Identify which cell holds the provided text, then report its (x, y) central coordinate. 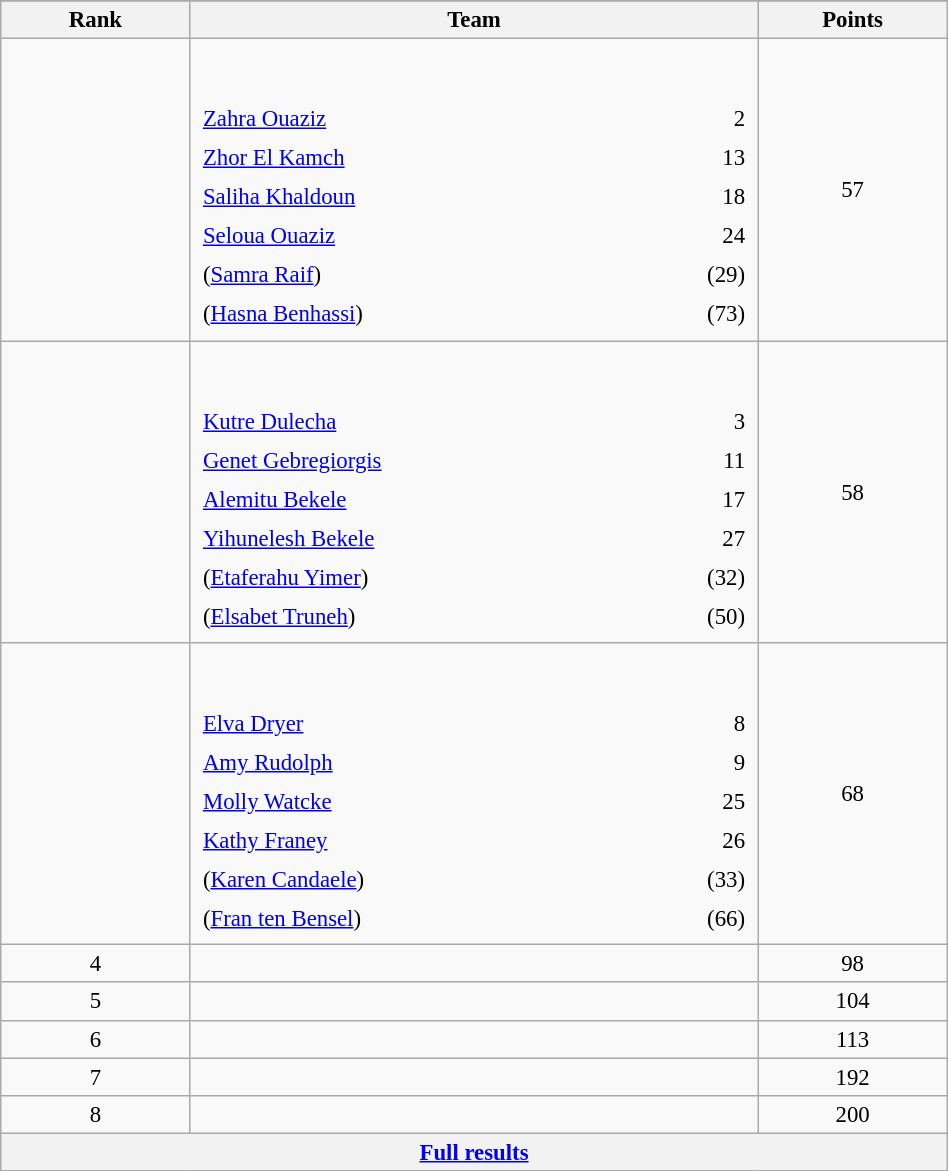
Zhor El Kamch (412, 158)
200 (852, 1114)
5 (96, 1002)
3 (695, 421)
25 (690, 801)
Elva Dryer 8 Amy Rudolph 9 Molly Watcke 25 Kathy Franey 26 (Karen Candaele) (33) (Fran ten Bensel) (66) (474, 794)
Molly Watcke (413, 801)
58 (852, 492)
(Elsabet Truneh) (417, 616)
(Hasna Benhassi) (412, 314)
Team (474, 20)
(29) (690, 275)
Elva Dryer (413, 723)
7 (96, 1077)
Alemitu Bekele (417, 499)
(Karen Candaele) (413, 880)
17 (695, 499)
Points (852, 20)
(Samra Raif) (412, 275)
Kathy Franey (413, 840)
(50) (695, 616)
Zahra Ouaziz (412, 119)
11 (695, 460)
57 (852, 190)
Zahra Ouaziz 2 Zhor El Kamch 13 Saliha Khaldoun 18 Seloua Ouaziz 24 (Samra Raif) (29) (Hasna Benhassi) (73) (474, 190)
Kutre Dulecha (417, 421)
18 (690, 197)
68 (852, 794)
104 (852, 1002)
Amy Rudolph (413, 762)
26 (690, 840)
Full results (474, 1152)
(32) (695, 577)
(Fran ten Bensel) (413, 919)
Seloua Ouaziz (412, 236)
(33) (690, 880)
9 (690, 762)
Genet Gebregiorgis (417, 460)
192 (852, 1077)
6 (96, 1039)
98 (852, 964)
27 (695, 538)
Rank (96, 20)
24 (690, 236)
13 (690, 158)
4 (96, 964)
(66) (690, 919)
113 (852, 1039)
(73) (690, 314)
2 (690, 119)
(Etaferahu Yimer) (417, 577)
Kutre Dulecha 3 Genet Gebregiorgis 11 Alemitu Bekele 17 Yihunelesh Bekele 27 (Etaferahu Yimer) (32) (Elsabet Truneh) (50) (474, 492)
Yihunelesh Bekele (417, 538)
Saliha Khaldoun (412, 197)
